Determine the (X, Y) coordinate at the center of the cell enclosing the given text.  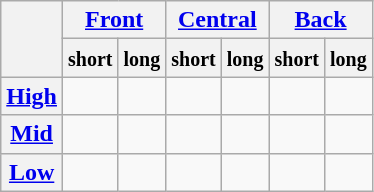
Mid (32, 134)
High (32, 96)
Back (320, 20)
Front (114, 20)
Central (218, 20)
Low (32, 172)
